Pinpoint the cell where the given text exists, returning its [x, y] midpoint coordinate. 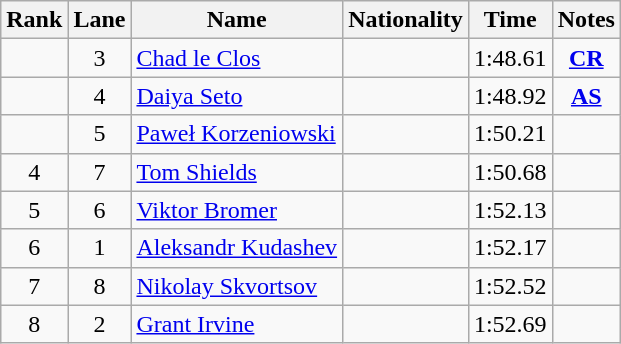
Paweł Korzeniowski [237, 134]
Grant Irvine [237, 324]
3 [100, 58]
AS [586, 96]
1:52.13 [510, 210]
Viktor Bromer [237, 210]
1 [100, 248]
Daiya Seto [237, 96]
1:50.21 [510, 134]
1:50.68 [510, 172]
CR [586, 58]
1:48.61 [510, 58]
1:48.92 [510, 96]
Aleksandr Kudashev [237, 248]
Tom Shields [237, 172]
Nationality [406, 20]
1:52.17 [510, 248]
Time [510, 20]
1:52.69 [510, 324]
Chad le Clos [237, 58]
Rank [34, 20]
Lane [100, 20]
Name [237, 20]
1:52.52 [510, 286]
Nikolay Skvortsov [237, 286]
2 [100, 324]
Notes [586, 20]
